Extract the (X, Y) coordinate from the center of the cell holding the provided text.  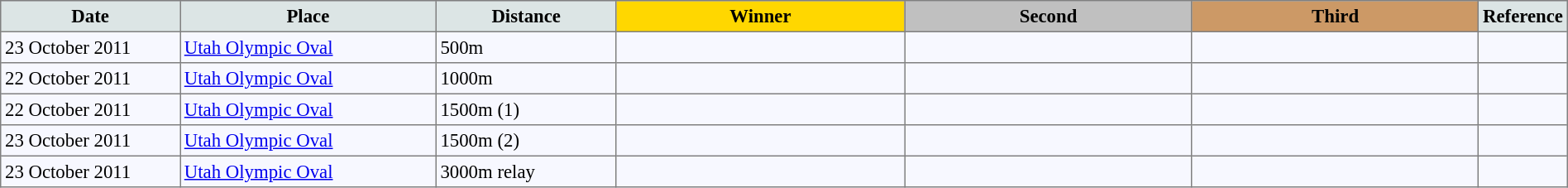
3000m relay (526, 171)
1500m (1) (526, 109)
1500m (2) (526, 141)
Second (1049, 17)
1000m (526, 79)
Distance (526, 17)
Reference (1523, 17)
500m (526, 47)
Date (91, 17)
Third (1335, 17)
Winner (760, 17)
Place (308, 17)
